Locate the cell with the specified text and output its [X, Y] center coordinate. 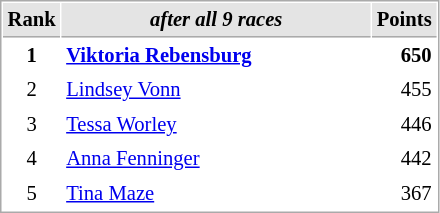
Viktoria Rebensburg [216, 56]
446 [404, 124]
Rank [32, 20]
367 [404, 194]
Points [404, 20]
5 [32, 194]
4 [32, 158]
1 [32, 56]
455 [404, 90]
Lindsey Vonn [216, 90]
3 [32, 124]
650 [404, 56]
Tessa Worley [216, 124]
Anna Fenninger [216, 158]
2 [32, 90]
after all 9 races [216, 20]
Tina Maze [216, 194]
442 [404, 158]
